Search for the cell housing the specified text and yield its [x, y] center coordinate. 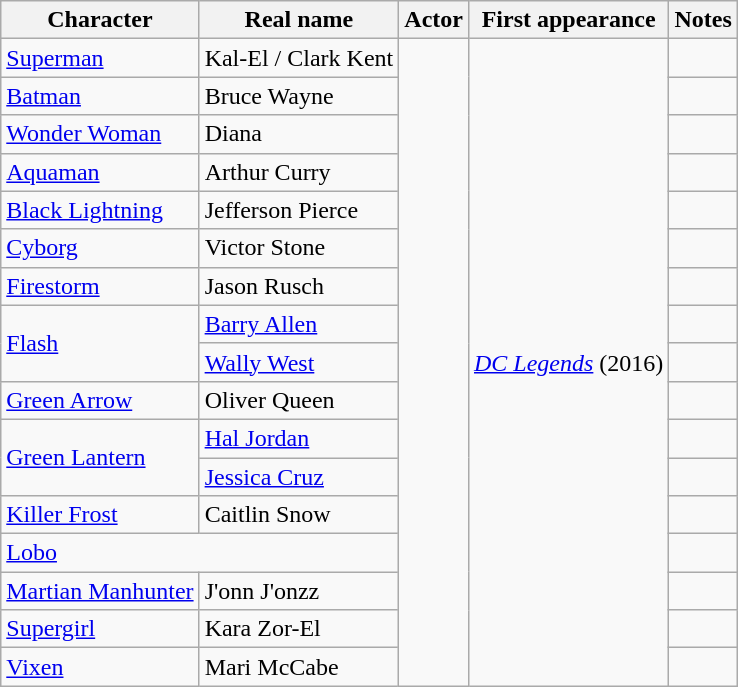
Arthur Curry [299, 172]
DC Legends (2016) [568, 362]
Wally West [299, 362]
Batman [100, 96]
Wonder Woman [100, 134]
Kal-El / Clark Kent [299, 58]
Diana [299, 134]
Barry Allen [299, 324]
Flash [100, 343]
First appearance [568, 20]
Kara Zor-El [299, 629]
Supergirl [100, 629]
Black Lightning [100, 210]
J'onn J'onzz [299, 591]
Bruce Wayne [299, 96]
Firestorm [100, 286]
Green Lantern [100, 457]
Victor Stone [299, 248]
Superman [100, 58]
Oliver Queen [299, 400]
Jefferson Pierce [299, 210]
Aquaman [100, 172]
Hal Jordan [299, 438]
Character [100, 20]
Caitlin Snow [299, 515]
Vixen [100, 667]
Green Arrow [100, 400]
Notes [703, 20]
Jessica Cruz [299, 477]
Martian Manhunter [100, 591]
Mari McCabe [299, 667]
Actor [434, 20]
Jason Rusch [299, 286]
Killer Frost [100, 515]
Cyborg [100, 248]
Lobo [200, 553]
Real name [299, 20]
